Extract the [x, y] coordinate from the center of the cell holding the provided text.  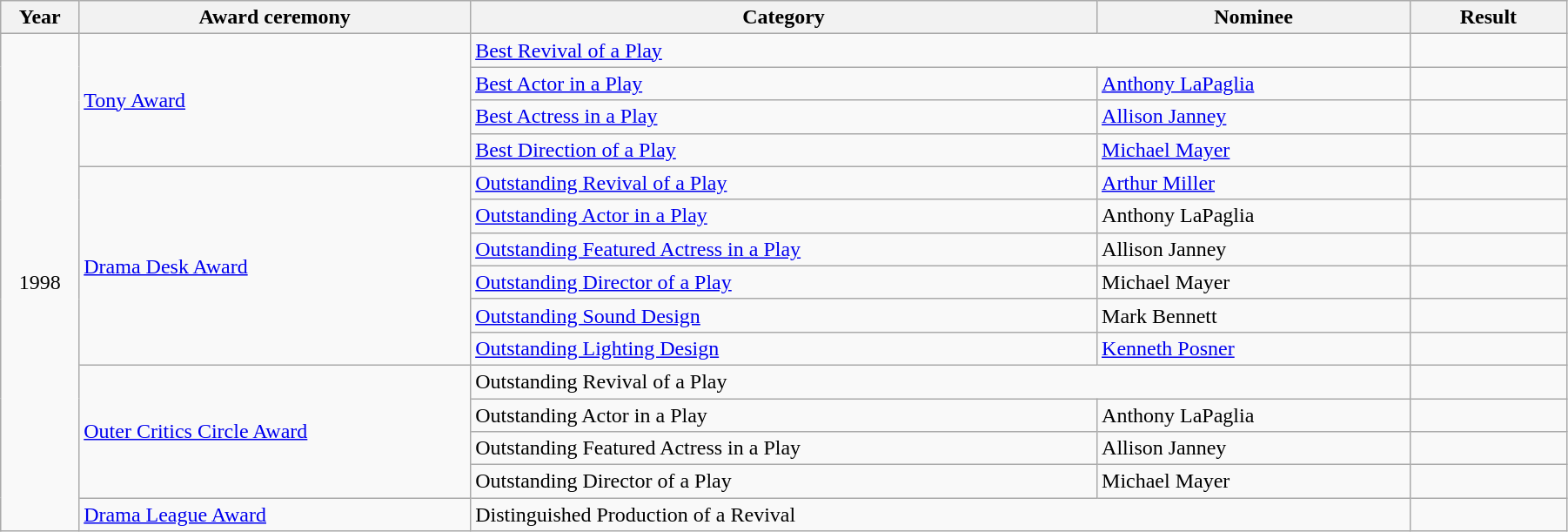
1998 [40, 282]
Best Actress in a Play [784, 117]
Drama League Award [275, 515]
Arthur Miller [1254, 183]
Category [784, 17]
Tony Award [275, 100]
Award ceremony [275, 17]
Outstanding Lighting Design [784, 348]
Kenneth Posner [1254, 348]
Nominee [1254, 17]
Year [40, 17]
Result [1488, 17]
Best Direction of a Play [784, 150]
Best Actor in a Play [784, 84]
Mark Bennett [1254, 315]
Outstanding Sound Design [784, 315]
Outer Critics Circle Award [275, 431]
Drama Desk Award [275, 266]
Distinguished Production of a Revival [941, 515]
Best Revival of a Play [941, 51]
